Return (X, Y) of the center of cell containing provided text 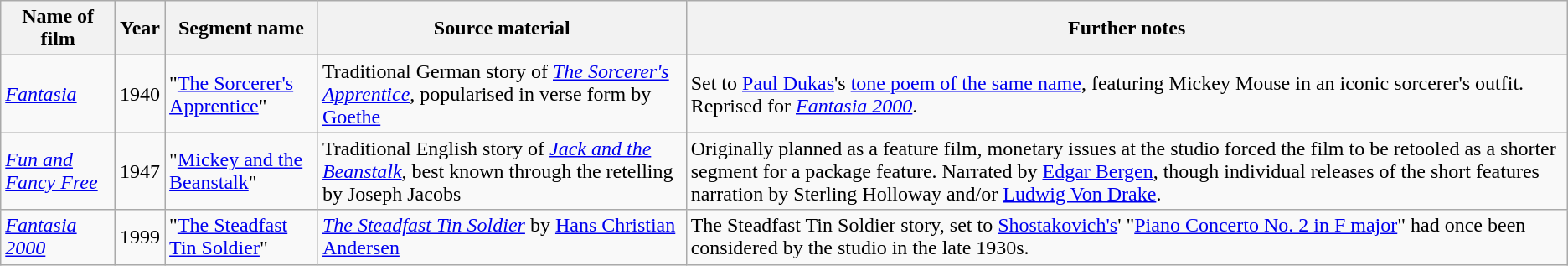
1940 (141, 94)
Traditional English story of Jack and the Beanstalk, best known through the retelling by Joseph Jacobs (502, 171)
Segment name (241, 29)
Set to Paul Dukas's tone poem of the same name, featuring Mickey Mouse in an iconic sorcerer's outfit. Reprised for Fantasia 2000. (1127, 94)
"The Sorcerer's Apprentice" (241, 94)
The Steadfast Tin Soldier story, set to Shostakovich's' "Piano Concerto No. 2 in F major" had once been considered by the studio in the late 1930s. (1127, 237)
Traditional German story of The Sorcerer's Apprentice, popularised in verse form by Goethe (502, 94)
Further notes (1127, 29)
Year (141, 29)
The Steadfast Tin Soldier by Hans Christian Andersen (502, 237)
"The Steadfast Tin Soldier" (241, 237)
Name of film (59, 29)
"Mickey and the Beanstalk" (241, 171)
Fantasia (59, 94)
Fantasia 2000 (59, 237)
1999 (141, 237)
Source material (502, 29)
1947 (141, 171)
Fun and Fancy Free (59, 171)
